Scan for the cell matching the given text and deliver its (x, y) coordinate at center. 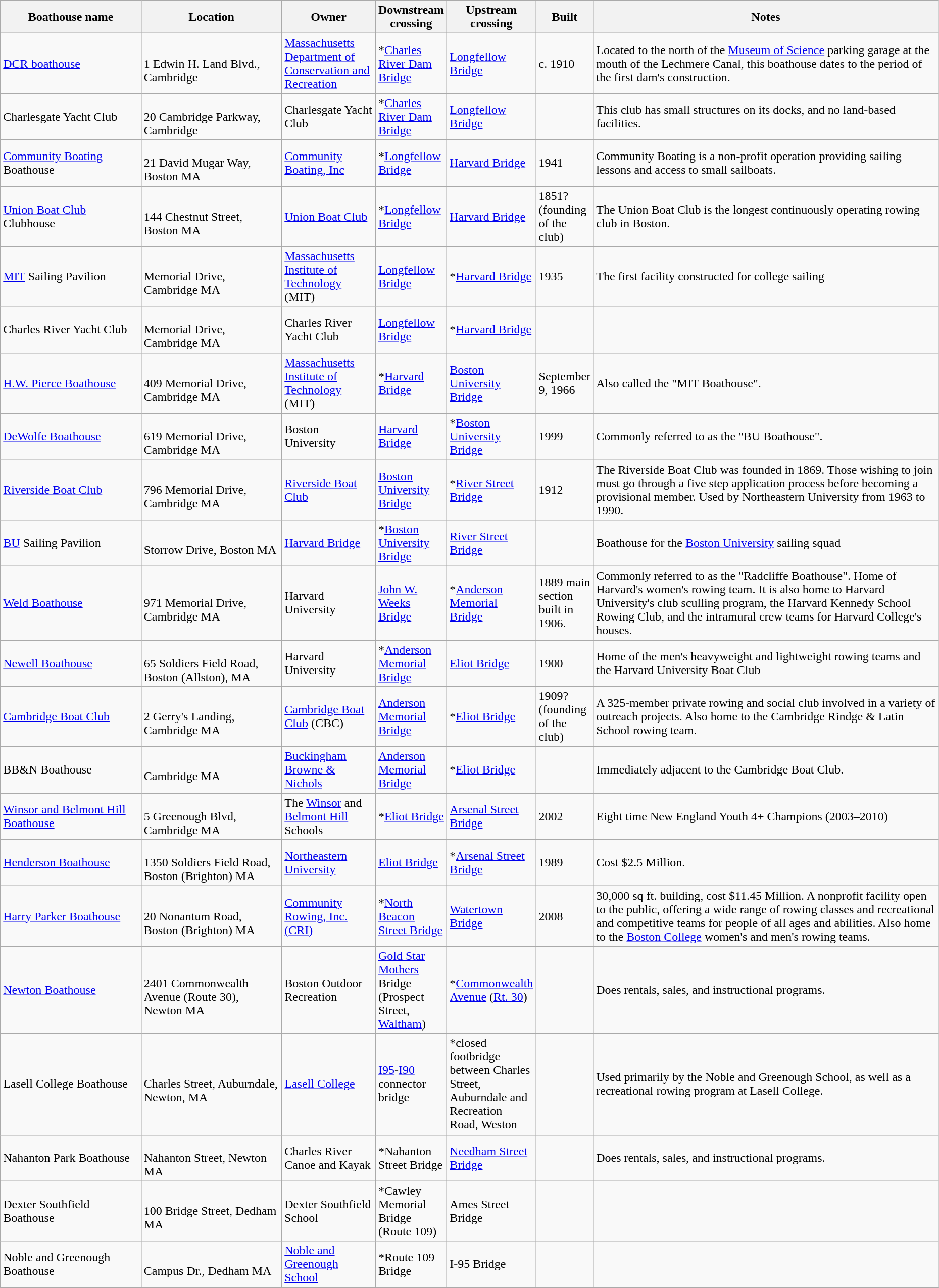
Charles Street, Auburndale, Newton, MA (211, 1084)
Boathouse name (71, 17)
Location (211, 17)
1999 (565, 436)
Community Boating, Inc (329, 163)
1909? (founding of the club) (565, 717)
Boathouse for the Boston University sailing squad (766, 543)
144 Chestnut Street, Boston MA (211, 216)
1989 (565, 863)
BU Sailing Pavilion (71, 543)
*Arsenal Street Bridge (491, 863)
The first facility constructed for college sailing (766, 277)
This club has small structures on its docks, and no land-based facilities. (766, 117)
Cost $2.5 Million. (766, 863)
*Route 109 Bridge (411, 1264)
1889 main section built in 1906. (565, 603)
Noble and Greenough School (329, 1264)
Cambridge MA (211, 770)
1 Edwin H. Land Blvd., Cambridge (211, 64)
Community Boating Boathouse (71, 163)
*River Street Bridge (491, 490)
Gold Star Mothers Bridge (Prospect Street, Waltham) (411, 990)
September 9, 1966 (565, 383)
100 Bridge Street, Dedham MA (211, 1211)
Used primarily by the Noble and Greenough School, as well as a recreational rowing program at Lasell College. (766, 1084)
Massachusetts Department of Conservation and Recreation (329, 64)
Buckingham Browne & Nichols (329, 770)
Union Boat Club (329, 216)
1935 (565, 277)
Arsenal Street Bridge (491, 816)
c. 1910 (565, 64)
*closed footbridge between Charles Street, Auburndale and Recreation Road, Weston (491, 1084)
Storrow Drive, Boston MA (211, 543)
Cambridge Boat Club (71, 717)
Needham Street Bridge (491, 1158)
Upstream crossing (491, 17)
Commonly referred to as the "BU Boathouse". (766, 436)
Also called the "MIT Boathouse". (766, 383)
1851? (founding of the club) (565, 216)
The Winsor and Belmont Hill Schools (329, 816)
Union Boat Club Clubhouse (71, 216)
Notes (766, 17)
Nahanton Park Boathouse (71, 1158)
Dexter Southfield School (329, 1211)
5 Greenough Blvd, Cambridge MA (211, 816)
409 Memorial Drive, Cambridge MA (211, 383)
Community Boating is a non-profit operation providing sailing lessons and access to small sailboats. (766, 163)
River Street Bridge (491, 543)
Built (565, 17)
I-95 Bridge (491, 1264)
619 Memorial Drive, Cambridge MA (211, 436)
A 325-member private rowing and social club involved in a variety of outreach projects. Also home to the Cambridge Rindge & Latin School rowing team. (766, 717)
DeWolfe Boathouse (71, 436)
Eight time New England Youth 4+ Champions (2003–2010) (766, 816)
Newton Boathouse (71, 990)
Campus Dr., Dedham MA (211, 1264)
1941 (565, 163)
I95-I90 connector bridge (411, 1084)
Lasell College (329, 1084)
Northeastern University (329, 863)
20 Nonantum Road, Boston (Brighton) MA (211, 916)
Immediately adjacent to the Cambridge Boat Club. (766, 770)
Cambridge Boat Club (CBC) (329, 717)
2002 (565, 816)
20 Cambridge Parkway, Cambridge (211, 117)
*Commonwealth Avenue (Rt. 30) (491, 990)
Community Rowing, Inc. (CRI) (329, 916)
1900 (565, 663)
Boston Outdoor Recreation (329, 990)
Lasell College Boathouse (71, 1084)
*Nahanton Street Bridge (411, 1158)
Charles River Canoe and Kayak (329, 1158)
Nahanton Street, Newton MA (211, 1158)
MIT Sailing Pavilion (71, 277)
21 David Mugar Way, Boston MA (211, 163)
BB&N Boathouse (71, 770)
Home of the men's heavyweight and lightweight rowing teams and the Harvard University Boat Club (766, 663)
2 Gerry's Landing, Cambridge MA (211, 717)
Owner (329, 17)
Downstream crossing (411, 17)
Watertown Bridge (491, 916)
1350 Soldiers Field Road, Boston (Brighton) MA (211, 863)
*Cawley Memorial Bridge (Route 109) (411, 1211)
John W. Weeks Bridge (411, 603)
971 Memorial Drive, Cambridge MA (211, 603)
65 Soldiers Field Road, Boston (Allston), MA (211, 663)
2008 (565, 916)
2401 Commonwealth Avenue (Route 30), Newton MA (211, 990)
Dexter Southfield Boathouse (71, 1211)
Winsor and Belmont Hill Boathouse (71, 816)
*North Beacon Street Bridge (411, 916)
Henderson Boathouse (71, 863)
The Union Boat Club is the longest continuously operating rowing club in Boston. (766, 216)
H.W. Pierce Boathouse (71, 383)
Ames Street Bridge (491, 1211)
796 Memorial Drive, Cambridge MA (211, 490)
DCR boathouse (71, 64)
Harry Parker Boathouse (71, 916)
Weld Boathouse (71, 603)
1912 (565, 490)
Noble and Greenough Boathouse (71, 1264)
Boston University (329, 436)
Newell Boathouse (71, 663)
